Identify which cell holds the provided text, then report its [X, Y] central coordinate. 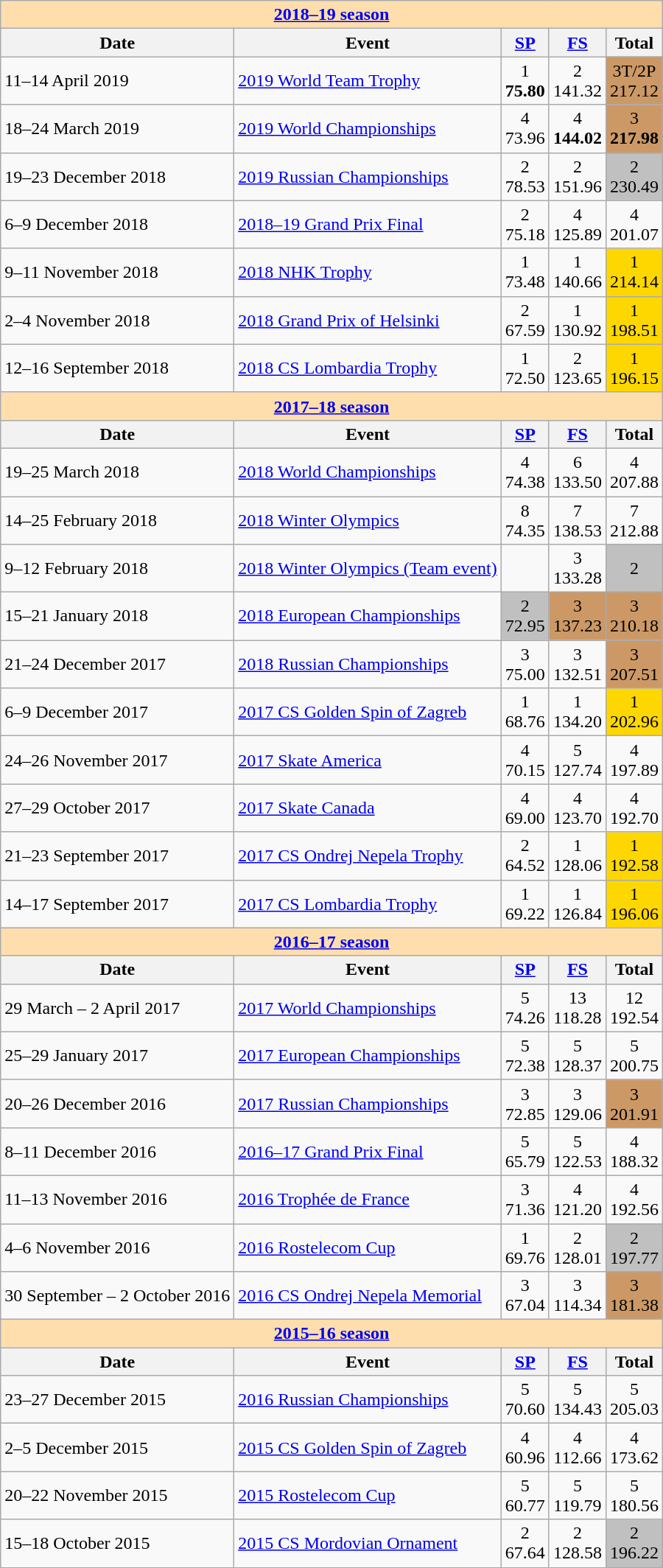
2018 Grand Prix of Helsinki [368, 320]
5 205.03 [634, 1400]
5 60.77 [525, 1496]
2 123.65 [578, 368]
1 128.06 [578, 856]
1 69.76 [525, 1247]
2016 Russian Championships [368, 1400]
25–29 January 2017 [118, 1055]
4 73.96 [525, 128]
2016 Rostelecom Cup [368, 1247]
2018 Winter Olympics (Team event) [368, 569]
2019 Russian Championships [368, 177]
4 188.32 [634, 1151]
11–14 April 2019 [118, 81]
5 134.43 [578, 1400]
4 121.20 [578, 1200]
12–16 September 2018 [118, 368]
4 69.00 [525, 808]
3 201.91 [634, 1104]
13 118.28 [578, 1008]
2 151.96 [578, 177]
1 196.15 [634, 368]
2015 CS Mordovian Ornament [368, 1543]
9–11 November 2018 [118, 273]
1 134.20 [578, 712]
2017 CS Lombardia Trophy [368, 903]
1 72.50 [525, 368]
1 73.48 [525, 273]
3 133.28 [578, 569]
6–9 December 2017 [118, 712]
6 133.50 [578, 472]
2018 Russian Championships [368, 665]
2017–18 season [331, 406]
2019 World Team Trophy [368, 81]
1 202.96 [634, 712]
4 112.66 [578, 1447]
9–12 February 2018 [118, 569]
5 70.60 [525, 1400]
2 78.53 [525, 177]
4 192.70 [634, 808]
21–23 September 2017 [118, 856]
7 212.88 [634, 520]
3 137.23 [578, 616]
2018 NHK Trophy [368, 273]
2 67.59 [525, 320]
4 74.38 [525, 472]
2 67.64 [525, 1543]
3 75.00 [525, 665]
2 75.18 [525, 224]
14–17 September 2017 [118, 903]
3 132.51 [578, 665]
7 138.53 [578, 520]
3 67.04 [525, 1295]
20–26 December 2016 [118, 1104]
2017 Russian Championships [368, 1104]
30 September – 2 October 2016 [118, 1295]
1 198.51 [634, 320]
4 207.88 [634, 472]
29 March – 2 April 2017 [118, 1008]
4 70.15 [525, 760]
27–29 October 2017 [118, 808]
12 192.54 [634, 1008]
14–25 February 2018 [118, 520]
3 210.18 [634, 616]
4 197.89 [634, 760]
5 65.79 [525, 1151]
2 128.01 [578, 1247]
1 192.58 [634, 856]
1 126.84 [578, 903]
4 144.02 [578, 128]
4 201.07 [634, 224]
2018 World Championships [368, 472]
2 64.52 [525, 856]
15–21 January 2018 [118, 616]
1 69.22 [525, 903]
2017 CS Golden Spin of Zagreb [368, 712]
2016–17 season [331, 942]
4 60.96 [525, 1447]
1 196.06 [634, 903]
5 180.56 [634, 1496]
2019 World Championships [368, 128]
2–4 November 2018 [118, 320]
5 122.53 [578, 1151]
2017 World Championships [368, 1008]
18–24 March 2019 [118, 128]
2017 Skate Canada [368, 808]
3 217.98 [634, 128]
4–6 November 2016 [118, 1247]
3 72.85 [525, 1104]
3 71.36 [525, 1200]
2016 Trophée de France [368, 1200]
3 181.38 [634, 1295]
2 230.49 [634, 177]
5 128.37 [578, 1055]
2018–19 Grand Prix Final [368, 224]
3 129.06 [578, 1104]
2018 CS Lombardia Trophy [368, 368]
2017 European Championships [368, 1055]
2018 European Championships [368, 616]
2015–16 season [331, 1334]
3 207.51 [634, 665]
1 214.14 [634, 273]
1 140.66 [578, 273]
3T/2P 217.12 [634, 81]
2 72.95 [525, 616]
2016 CS Ondrej Nepela Memorial [368, 1295]
2 [634, 569]
5 127.74 [578, 760]
4 123.70 [578, 808]
20–22 November 2015 [118, 1496]
21–24 December 2017 [118, 665]
2015 CS Golden Spin of Zagreb [368, 1447]
8–11 December 2016 [118, 1151]
11–13 November 2016 [118, 1200]
6–9 December 2018 [118, 224]
2015 Rostelecom Cup [368, 1496]
2 197.77 [634, 1247]
2017 Skate America [368, 760]
1 130.92 [578, 320]
8 74.35 [525, 520]
2 196.22 [634, 1543]
1 75.80 [525, 81]
23–27 December 2015 [118, 1400]
5 74.26 [525, 1008]
5 72.38 [525, 1055]
4 125.89 [578, 224]
19–25 March 2018 [118, 472]
2018 Winter Olympics [368, 520]
2 128.58 [578, 1543]
3 114.34 [578, 1295]
2–5 December 2015 [118, 1447]
2016–17 Grand Prix Final [368, 1151]
15–18 October 2015 [118, 1543]
1 68.76 [525, 712]
2017 CS Ondrej Nepela Trophy [368, 856]
2 141.32 [578, 81]
4 192.56 [634, 1200]
24–26 November 2017 [118, 760]
4 173.62 [634, 1447]
5 119.79 [578, 1496]
2018–19 season [331, 15]
19–23 December 2018 [118, 177]
5 200.75 [634, 1055]
